Pinpoint the cell where the given text exists, returning its [X, Y] midpoint coordinate. 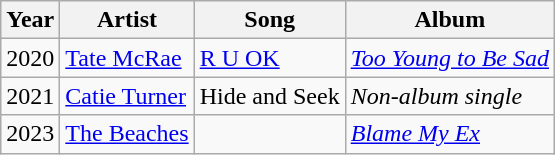
2021 [30, 96]
Blame My Ex [450, 134]
R U OK [270, 58]
The Beaches [127, 134]
Hide and Seek [270, 96]
2023 [30, 134]
Non-album single [450, 96]
Year [30, 20]
2020 [30, 58]
Artist [127, 20]
Catie Turner [127, 96]
Album [450, 20]
Tate McRae [127, 58]
Too Young to Be Sad [450, 58]
Song [270, 20]
